Capture the cell that displays the provided text and extract its [x, y] central coordinate. 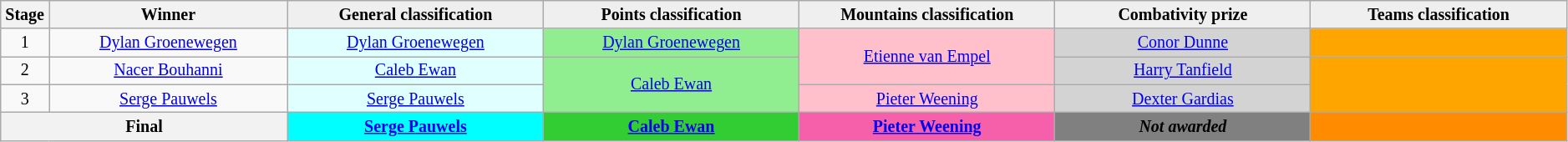
Stage [25, 15]
Etienne van Empel [927, 57]
Mountains classification [927, 15]
General classification [415, 15]
Conor Dunne [1183, 43]
Combativity prize [1183, 15]
Teams classification [1439, 15]
3 [25, 99]
Dexter Gardias [1183, 99]
1 [25, 43]
Not awarded [1183, 127]
Winner [169, 15]
Nacer Bouhanni [169, 70]
Final [145, 127]
Points classification [671, 15]
Harry Tanfield [1183, 70]
2 [25, 70]
